Return the (X, Y) coordinate for the center point of the cell that contains the specified text.  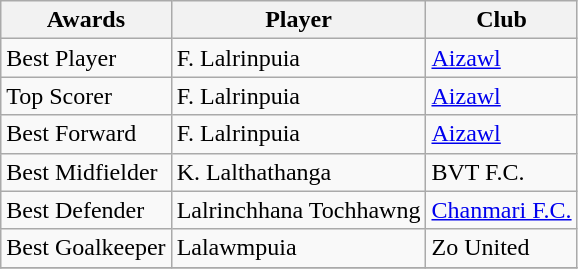
Chanmari F.C. (502, 210)
Club (502, 20)
BVT F.C. (502, 172)
Lalawmpuia (298, 248)
Best Player (86, 58)
Lalrinchhana Tochhawng (298, 210)
Awards (86, 20)
Zo United (502, 248)
Best Forward (86, 134)
Top Scorer (86, 96)
Player (298, 20)
K. Lalthathanga (298, 172)
Best Goalkeeper (86, 248)
Best Midfielder (86, 172)
Best Defender (86, 210)
